Determine the (x, y) coordinate at the center of the cell enclosing the given text.  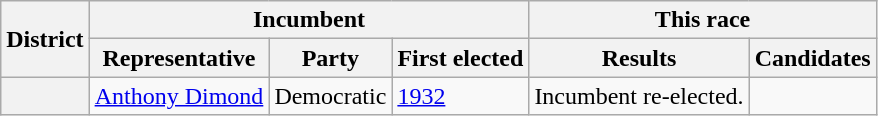
Incumbent (309, 20)
District (45, 39)
Incumbent re-elected. (639, 96)
Candidates (812, 58)
Representative (179, 58)
Results (639, 58)
Anthony Dimond (179, 96)
1932 (460, 96)
First elected (460, 58)
Democratic (330, 96)
Party (330, 58)
This race (702, 20)
